Extract the (X, Y) coordinate from the center of the cell holding the provided text.  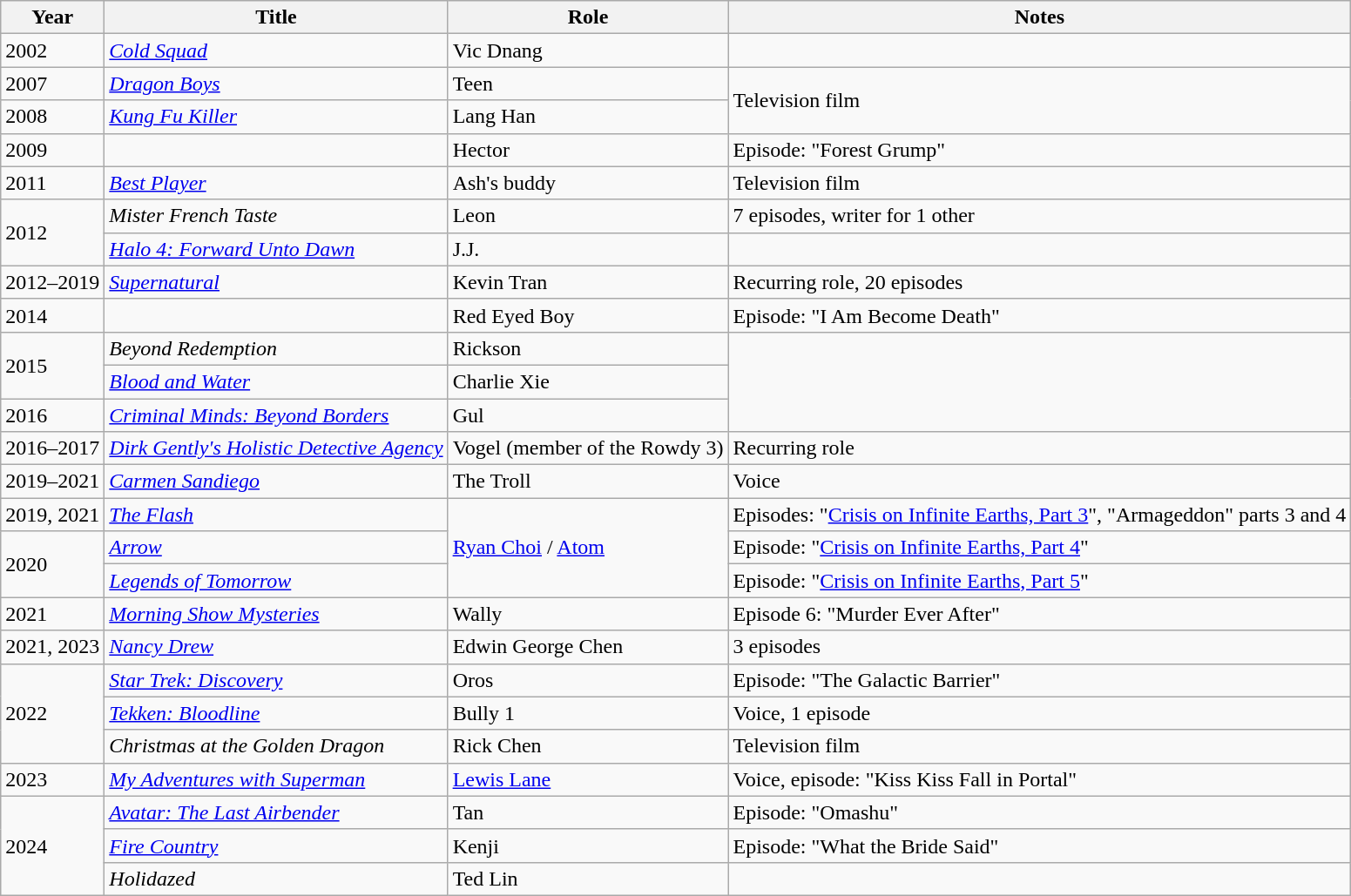
Kevin Tran (588, 282)
2016–2017 (52, 448)
Mister French Taste (276, 216)
Red Eyed Boy (588, 315)
Episodes: "Crisis on Infinite Earths, Part 3", "Armageddon" parts 3 and 4 (1040, 515)
2016 (52, 415)
Ted Lin (588, 879)
2021 (52, 614)
Vogel (member of the Rowdy 3) (588, 448)
2012 (52, 232)
2008 (52, 117)
Episode: "Omashu" (1040, 812)
2019, 2021 (52, 515)
Episode 6: "Murder Ever After" (1040, 614)
2019–2021 (52, 482)
Year (52, 17)
Star Trek: Discovery (276, 680)
2021, 2023 (52, 647)
Lewis Lane (588, 779)
Morning Show Mysteries (276, 614)
Voice, episode: "Kiss Kiss Fall in Portal" (1040, 779)
Bully 1 (588, 713)
Notes (1040, 17)
Episode: "Crisis on Infinite Earths, Part 5" (1040, 581)
Edwin George Chen (588, 647)
Episode: "Forest Grump" (1040, 150)
Fire Country (276, 845)
Charlie Xie (588, 381)
Nancy Drew (276, 647)
Dirk Gently's Holistic Detective Agency (276, 448)
Voice (1040, 482)
2023 (52, 779)
2024 (52, 845)
2012–2019 (52, 282)
Christmas at the Golden Dragon (276, 746)
Tan (588, 812)
Ryan Choi / Atom (588, 548)
Blood and Water (276, 381)
Dragon Boys (276, 84)
Voice, 1 episode (1040, 713)
Gul (588, 415)
My Adventures with Superman (276, 779)
Cold Squad (276, 51)
2011 (52, 183)
2007 (52, 84)
2022 (52, 713)
Lang Han (588, 117)
Rickson (588, 348)
Ash's buddy (588, 183)
Wally (588, 614)
Carmen Sandiego (276, 482)
Criminal Minds: Beyond Borders (276, 415)
Episode: "The Galactic Barrier" (1040, 680)
Vic Dnang (588, 51)
Recurring role, 20 episodes (1040, 282)
Kenji (588, 845)
3 episodes (1040, 647)
Recurring role (1040, 448)
Teen (588, 84)
2015 (52, 365)
Legends of Tomorrow (276, 581)
The Flash (276, 515)
The Troll (588, 482)
Beyond Redemption (276, 348)
Episode: "I Am Become Death" (1040, 315)
Hector (588, 150)
Holidazed (276, 879)
7 episodes, writer for 1 other (1040, 216)
Role (588, 17)
J.J. (588, 249)
2020 (52, 564)
Leon (588, 216)
2009 (52, 150)
Episode: "Crisis on Infinite Earths, Part 4" (1040, 548)
Kung Fu Killer (276, 117)
Oros (588, 680)
2002 (52, 51)
Supernatural (276, 282)
Title (276, 17)
Rick Chen (588, 746)
Arrow (276, 548)
Tekken: Bloodline (276, 713)
2014 (52, 315)
Episode: "What the Bride Said" (1040, 845)
Avatar: The Last Airbender (276, 812)
Halo 4: Forward Unto Dawn (276, 249)
Best Player (276, 183)
